Detect which cell encompasses the target text, then output its [x, y] center coordinate. 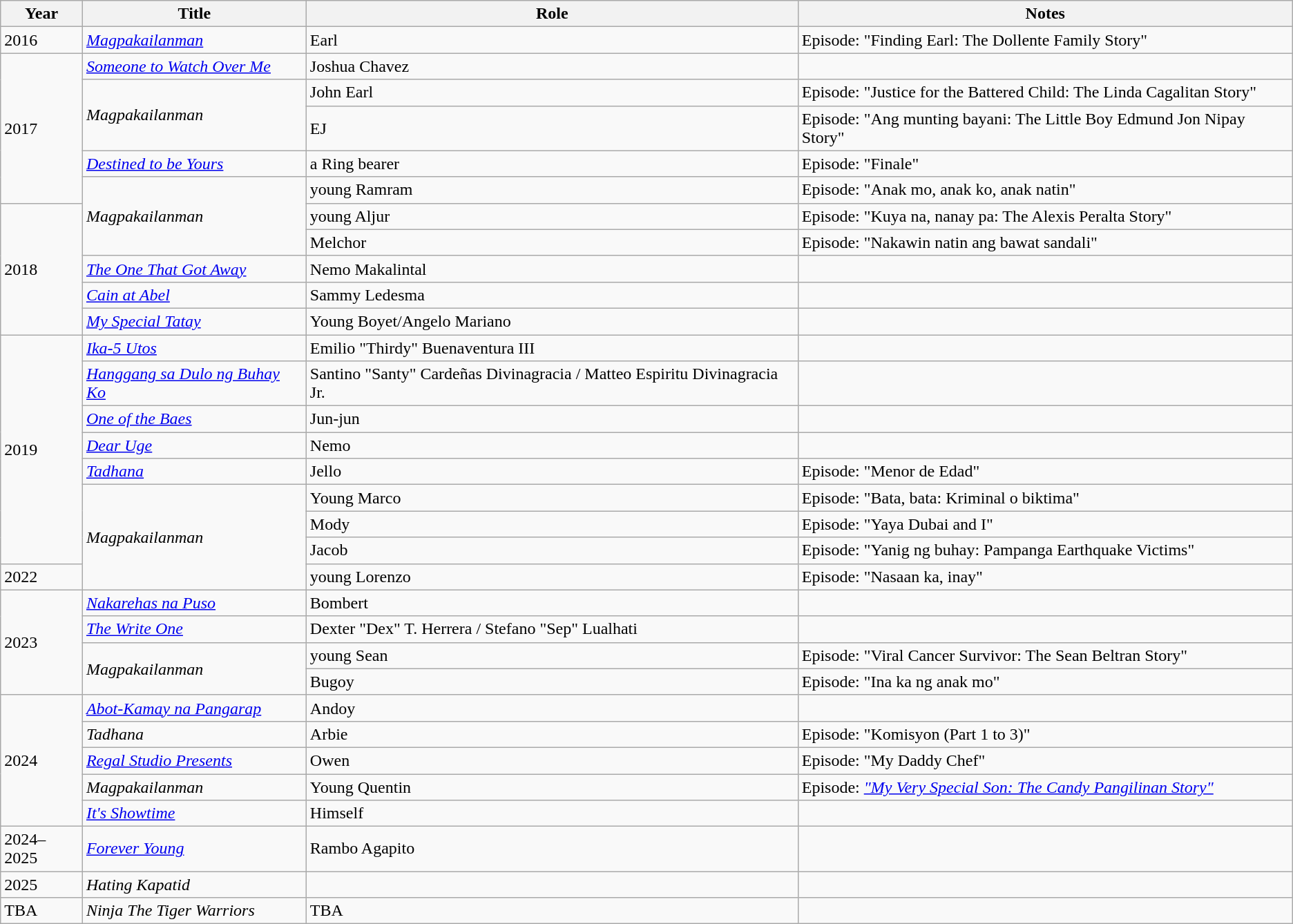
2024–2025 [41, 849]
Earl [552, 40]
Nemo Makalintal [552, 269]
Episode: "My Very Special Son: The Candy Pangilinan Story" [1045, 787]
Sammy Ledesma [552, 295]
Cain at Abel [194, 295]
2022 [41, 577]
Someone to Watch Over Me [194, 66]
Santino "Santy" Cardeñas Divinagracia / Matteo Espiritu Divinagracia Jr. [552, 384]
My Special Tatay [194, 321]
Rambo Agapito [552, 849]
2019 [41, 449]
2025 [41, 885]
Episode: "Viral Cancer Survivor: The Sean Beltran Story" [1045, 655]
One of the Baes [194, 419]
Himself [552, 814]
Regal Studio Presents [194, 760]
Jello [552, 472]
Joshua Chavez [552, 66]
Episode: "Kuya na, nanay pa: The Alexis Peralta Story" [1045, 216]
Dear Uge [194, 445]
2016 [41, 40]
2017 [41, 128]
Episode: "Yaya Dubai and I" [1045, 524]
John Earl [552, 93]
Episode: "Anak mo, anak ko, anak natin" [1045, 190]
Jacob [552, 550]
2023 [41, 642]
Episode: "Finding Earl: The Dollente Family Story" [1045, 40]
Young Boyet/Angelo Mariano [552, 321]
Ninja The Tiger Warriors [194, 911]
Andoy [552, 708]
It's Showtime [194, 814]
2018 [41, 269]
Young Marco [552, 498]
Episode: "Yanig ng buhay: Pampanga Earthquake Victims" [1045, 550]
young Aljur [552, 216]
Episode: "Nakawin natin ang bawat sandali" [1045, 242]
Bombert [552, 603]
Nemo [552, 445]
Mody [552, 524]
Episode: "Komisyon (Part 1 to 3)" [1045, 734]
Young Quentin [552, 787]
Hanggang sa Dulo ng Buhay Ko [194, 384]
Episode: "Ina ka ng anak mo" [1045, 682]
Episode: "My Daddy Chef" [1045, 760]
Hating Kapatid [194, 885]
Ika-5 Utos [194, 347]
young Lorenzo [552, 577]
Episode: "Menor de Edad" [1045, 472]
Arbie [552, 734]
2024 [41, 760]
young Sean [552, 655]
The One That Got Away [194, 269]
Episode: "Justice for the Battered Child: The Linda Cagalitan Story" [1045, 93]
Abot-Kamay na Pangarap [194, 708]
Role [552, 14]
Episode: "Nasaan ka, inay" [1045, 577]
Forever Young [194, 849]
Dexter "Dex" T. Herrera / Stefano "Sep" Lualhati [552, 629]
Destined to be Yours [194, 164]
a Ring bearer [552, 164]
The Write One [194, 629]
Emilio "Thirdy" Buenaventura III [552, 347]
Episode: "Ang munting bayani: The Little Boy Edmund Jon Nipay Story" [1045, 128]
Melchor [552, 242]
Episode: "Bata, bata: Kriminal o biktima" [1045, 498]
Episode: "Finale" [1045, 164]
Owen [552, 760]
Jun-jun [552, 419]
Nakarehas na Puso [194, 603]
Notes [1045, 14]
young Ramram [552, 190]
Title [194, 14]
Bugoy [552, 682]
EJ [552, 128]
Year [41, 14]
